Determine the [x, y] coordinate at the center of the cell enclosing the given text.  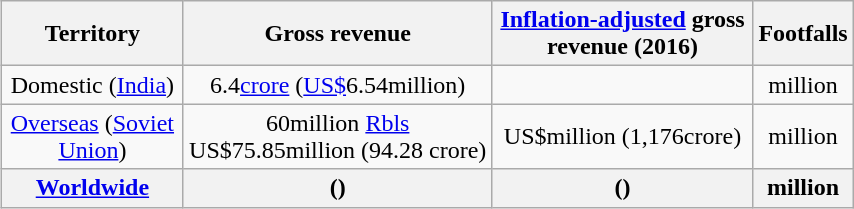
Overseas (Soviet Union) [93, 136]
60million Rbls US$75.85million (94.28 crore) [338, 136]
Domestic (India) [93, 85]
Footfalls [803, 34]
Worldwide [93, 188]
US$million (1,176crore) [622, 136]
Territory [93, 34]
Inflation-adjusted gross revenue (2016) [622, 34]
6.4crore (US$6.54million) [338, 85]
Gross revenue [338, 34]
